Output the [X, Y] coordinate of the center of the cell containing the given text.  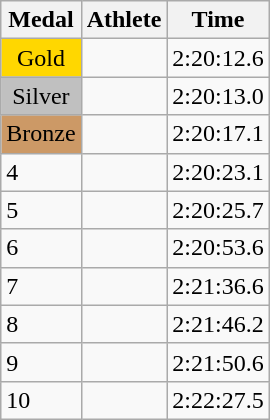
2:20:13.0 [218, 96]
9 [41, 362]
Time [218, 20]
5 [41, 210]
2:20:25.7 [218, 210]
Silver [41, 96]
2:20:12.6 [218, 58]
6 [41, 248]
4 [41, 172]
2:20:53.6 [218, 248]
Bronze [41, 134]
2:21:50.6 [218, 362]
2:20:23.1 [218, 172]
Athlete [124, 20]
2:21:36.6 [218, 286]
Gold [41, 58]
2:20:17.1 [218, 134]
8 [41, 324]
2:21:46.2 [218, 324]
10 [41, 400]
7 [41, 286]
Medal [41, 20]
2:22:27.5 [218, 400]
